Extract the [X, Y] coordinate from the center of the cell holding the provided text.  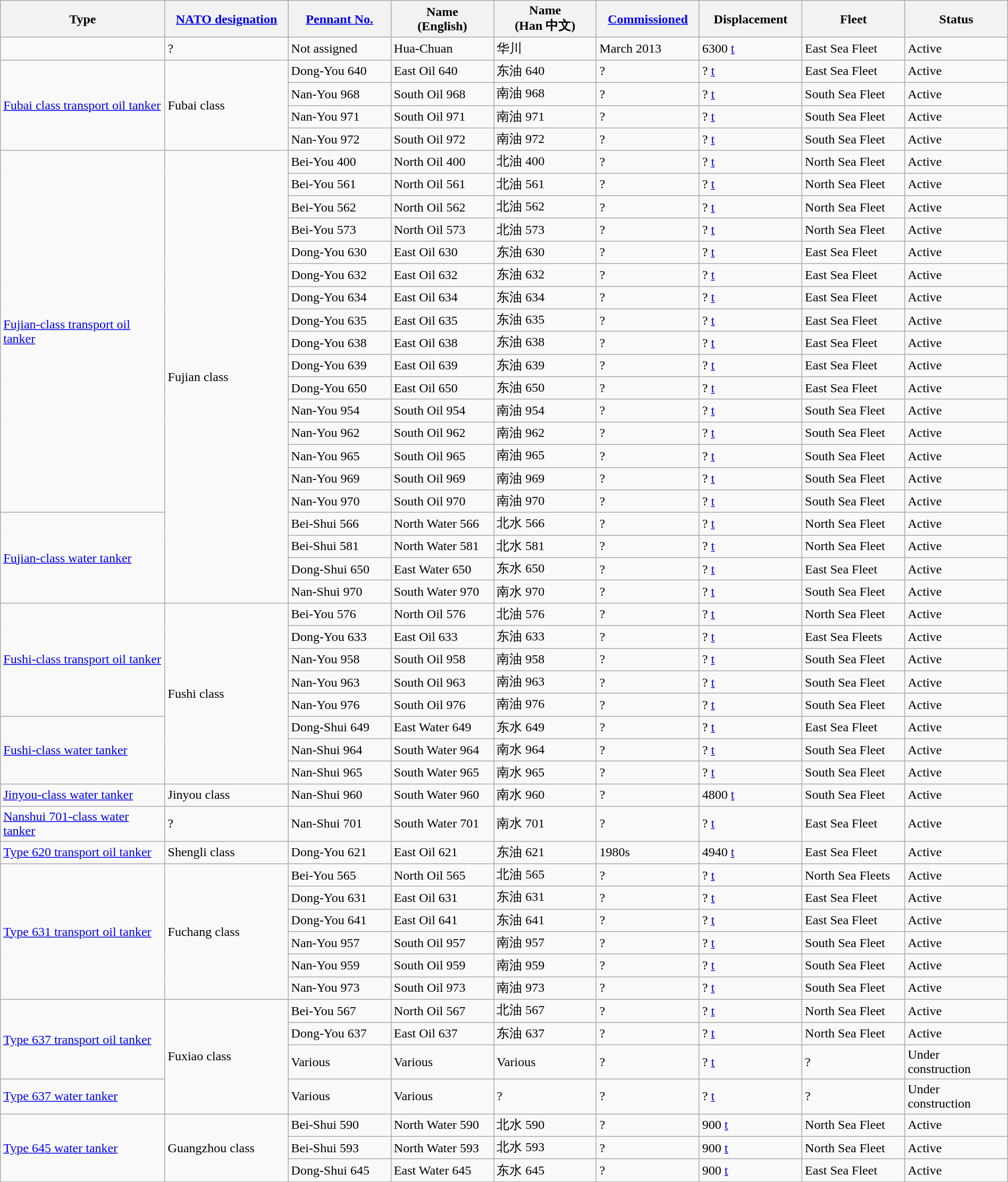
Nan-Shui 960 [339, 795]
South Oil 958 [442, 660]
East Oil 639 [442, 366]
Dong-You 641 [339, 921]
东油 632 [545, 275]
Dong-You 634 [339, 298]
Nan-Shui 964 [339, 750]
North Oil 576 [442, 614]
南油 965 [545, 456]
Nan-Shui 701 [339, 824]
Status [956, 19]
South Oil 971 [442, 117]
Bei-Shui 566 [339, 524]
South Oil 970 [442, 502]
Nan-You 959 [339, 965]
南水 970 [545, 592]
东油 630 [545, 252]
Bei-You 561 [339, 185]
Jinyou class [226, 795]
南油 971 [545, 117]
Type 637 transport oil tanker [83, 1039]
北水 590 [545, 1126]
South Water 701 [442, 824]
北油 561 [545, 185]
北油 567 [545, 1011]
South Oil 954 [442, 410]
North Water 593 [442, 1148]
东油 638 [545, 343]
Jinyou-class water tanker [83, 795]
东水 645 [545, 1170]
Dong-You 638 [339, 343]
Fushi-class water tanker [83, 750]
Dong-You 637 [339, 1033]
南水 964 [545, 750]
北油 573 [545, 230]
南水 701 [545, 824]
东油 631 [545, 898]
Fushi-class transport oil tanker [83, 659]
南油 968 [545, 94]
March 2013 [648, 49]
South Oil 976 [442, 705]
Fleet [854, 19]
Dong-You 635 [339, 320]
East Oil 631 [442, 898]
Bei-You 400 [339, 162]
Type [83, 19]
Nan-You 958 [339, 660]
Hua-Chuan [442, 49]
4800 t [751, 795]
南油 962 [545, 434]
Nan-You 970 [339, 502]
Shengli class [226, 852]
南油 969 [545, 478]
East Oil 632 [442, 275]
Nan-You 968 [339, 94]
Name(Han 中文) [545, 19]
North Oil 567 [442, 1011]
Nan-You 976 [339, 705]
Nan-You 957 [339, 943]
Fushi class [226, 693]
北水 566 [545, 524]
North Oil 562 [442, 207]
华川 [545, 49]
South Oil 963 [442, 682]
Bei-You 567 [339, 1011]
Dong-Shui 649 [339, 727]
Nan-You 972 [339, 139]
4940 t [751, 852]
South Oil 957 [442, 943]
South Oil 968 [442, 94]
Bei-You 562 [339, 207]
南油 976 [545, 705]
East Oil 637 [442, 1033]
East Oil 621 [442, 852]
East Sea Fleets [854, 637]
南油 957 [545, 943]
NATO designation [226, 19]
North Oil 573 [442, 230]
Dong-You 631 [339, 898]
North Water 581 [442, 546]
Fujian class [226, 376]
South Oil 959 [442, 965]
East Water 650 [442, 569]
Nanshui 701-class water tanker [83, 824]
Dong-Shui 650 [339, 569]
South Oil 962 [442, 434]
东油 640 [545, 71]
North Water 590 [442, 1126]
Bei-You 576 [339, 614]
Name(English) [442, 19]
North Water 566 [442, 524]
North Oil 561 [442, 185]
Nan-You 971 [339, 117]
北油 562 [545, 207]
Fujian-class water tanker [83, 558]
Fujian-class transport oil tanker [83, 332]
南油 973 [545, 989]
6300 t [751, 49]
North Sea Fleets [854, 875]
East Oil 634 [442, 298]
Nan-You 965 [339, 456]
Nan-Shui 970 [339, 592]
北油 576 [545, 614]
Bei-Shui 581 [339, 546]
South Water 970 [442, 592]
南油 972 [545, 139]
Pennant No. [339, 19]
Nan-You 969 [339, 478]
Type 620 transport oil tanker [83, 852]
东油 635 [545, 320]
东油 633 [545, 637]
East Water 649 [442, 727]
South Water 960 [442, 795]
北水 593 [545, 1148]
South Oil 965 [442, 456]
Nan-You 954 [339, 410]
Commissioned [648, 19]
East Oil 641 [442, 921]
Dong-You 650 [339, 388]
南油 963 [545, 682]
South Oil 973 [442, 989]
东油 639 [545, 366]
Nan-Shui 965 [339, 773]
South Oil 969 [442, 478]
East Oil 638 [442, 343]
Dong-You 639 [339, 366]
Not assigned [339, 49]
Dong-You 633 [339, 637]
Type 637 water tanker [83, 1097]
东油 634 [545, 298]
南油 959 [545, 965]
East Water 645 [442, 1170]
北水 581 [545, 546]
Fuxiao class [226, 1057]
1980s [648, 852]
East Oil 650 [442, 388]
Type 631 transport oil tanker [83, 931]
Dong-You 621 [339, 852]
北油 400 [545, 162]
South Water 964 [442, 750]
Nan-You 963 [339, 682]
东油 621 [545, 852]
东水 649 [545, 727]
Fubai class transport oil tanker [83, 105]
South Oil 972 [442, 139]
东油 637 [545, 1033]
East Oil 633 [442, 637]
Dong-You 632 [339, 275]
东水 650 [545, 569]
南油 954 [545, 410]
North Oil 400 [442, 162]
南水 960 [545, 795]
Fuchang class [226, 931]
South Water 965 [442, 773]
Bei-You 565 [339, 875]
East Oil 640 [442, 71]
East Oil 635 [442, 320]
东油 650 [545, 388]
Dong-You 630 [339, 252]
Guangzhou class [226, 1148]
Displacement [751, 19]
Type 645 water tanker [83, 1148]
Bei-Shui 590 [339, 1126]
南水 965 [545, 773]
East Oil 630 [442, 252]
南油 970 [545, 502]
Nan-You 973 [339, 989]
东油 641 [545, 921]
Dong-Shui 645 [339, 1170]
南油 958 [545, 660]
Dong-You 640 [339, 71]
North Oil 565 [442, 875]
Bei-You 573 [339, 230]
北油 565 [545, 875]
Nan-You 962 [339, 434]
Bei-Shui 593 [339, 1148]
Fubai class [226, 105]
